Detect which cell encompasses the target text, then output its [x, y] center coordinate. 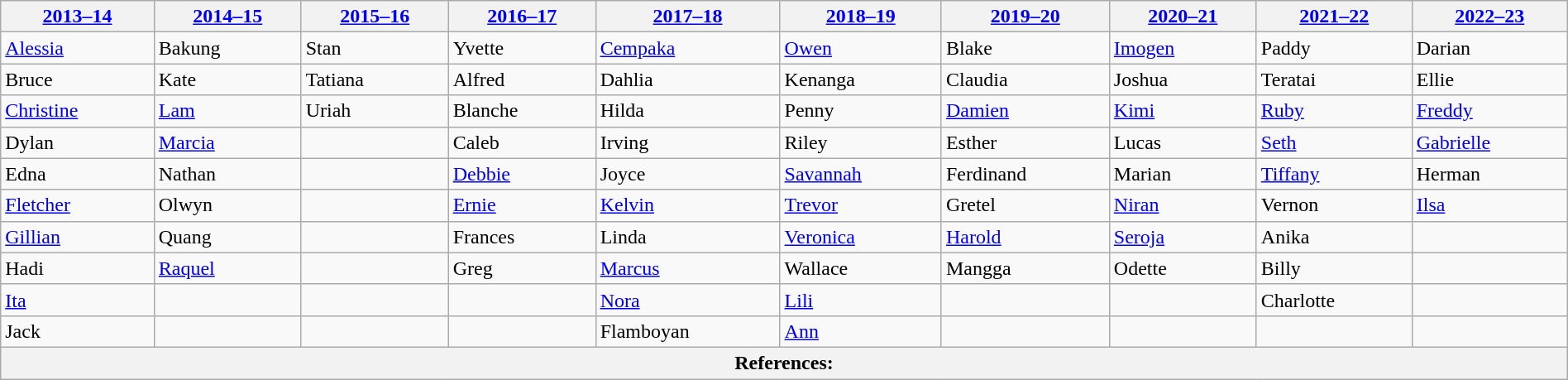
Blanche [522, 111]
2016–17 [522, 17]
Cempaka [688, 48]
Mangga [1025, 268]
Ruby [1334, 111]
Marcia [227, 142]
Alessia [78, 48]
Seroja [1183, 237]
Dahlia [688, 79]
Gillian [78, 237]
2022–23 [1489, 17]
2021–22 [1334, 17]
Marcus [688, 268]
Raquel [227, 268]
2020–21 [1183, 17]
Tiffany [1334, 174]
Ann [860, 331]
Nora [688, 300]
Tatiana [375, 79]
Debbie [522, 174]
Ilsa [1489, 205]
Ernie [522, 205]
2019–20 [1025, 17]
Christine [78, 111]
Damien [1025, 111]
Yvette [522, 48]
Paddy [1334, 48]
Darian [1489, 48]
Stan [375, 48]
Alfred [522, 79]
Olwyn [227, 205]
Edna [78, 174]
Fletcher [78, 205]
Kenanga [860, 79]
Charlotte [1334, 300]
Blake [1025, 48]
Odette [1183, 268]
Dylan [78, 142]
2014–15 [227, 17]
Bruce [78, 79]
Joyce [688, 174]
Caleb [522, 142]
Herman [1489, 174]
2018–19 [860, 17]
2017–18 [688, 17]
Lili [860, 300]
Imogen [1183, 48]
Quang [227, 237]
Lam [227, 111]
Lucas [1183, 142]
Jack [78, 331]
Trevor [860, 205]
Veronica [860, 237]
Bakung [227, 48]
Ita [78, 300]
Anika [1334, 237]
Harold [1025, 237]
Ellie [1489, 79]
Niran [1183, 205]
Hadi [78, 268]
Marian [1183, 174]
Penny [860, 111]
References: [784, 363]
2015–16 [375, 17]
Claudia [1025, 79]
Gretel [1025, 205]
Kate [227, 79]
2013–14 [78, 17]
Riley [860, 142]
Irving [688, 142]
Kelvin [688, 205]
Kimi [1183, 111]
Wallace [860, 268]
Greg [522, 268]
Frances [522, 237]
Gabrielle [1489, 142]
Nathan [227, 174]
Vernon [1334, 205]
Owen [860, 48]
Linda [688, 237]
Hilda [688, 111]
Uriah [375, 111]
Esther [1025, 142]
Teratai [1334, 79]
Joshua [1183, 79]
Flamboyan [688, 331]
Seth [1334, 142]
Savannah [860, 174]
Ferdinand [1025, 174]
Billy [1334, 268]
Freddy [1489, 111]
